Return the (X, Y) coordinate for the center point of the cell that contains the specified text.  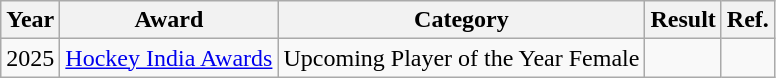
Ref. (748, 20)
Result (683, 20)
Upcoming Player of the Year Female (462, 58)
Year (30, 20)
Category (462, 20)
Award (169, 20)
Hockey India Awards (169, 58)
2025 (30, 58)
